Identify which cell holds the provided text, then report its [x, y] central coordinate. 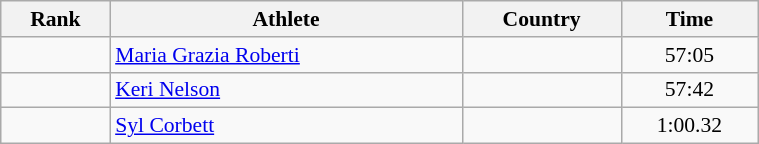
Rank [56, 19]
1:00.32 [689, 126]
Maria Grazia Roberti [286, 55]
Syl Corbett [286, 126]
57:42 [689, 90]
Keri Nelson [286, 90]
Athlete [286, 19]
Country [542, 19]
57:05 [689, 55]
Time [689, 19]
